Scan for the cell matching the given text and deliver its [X, Y] coordinate at center. 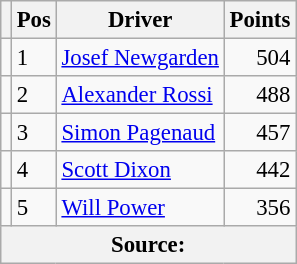
457 [260, 133]
Will Power [140, 208]
4 [34, 170]
442 [260, 170]
1 [34, 58]
Points [260, 20]
Josef Newgarden [140, 58]
356 [260, 208]
504 [260, 58]
Driver [140, 20]
Source: [148, 245]
Scott Dixon [140, 170]
5 [34, 208]
Pos [34, 20]
Simon Pagenaud [140, 133]
488 [260, 95]
2 [34, 95]
3 [34, 133]
Alexander Rossi [140, 95]
